Scan for the cell matching the given text and deliver its (X, Y) coordinate at center. 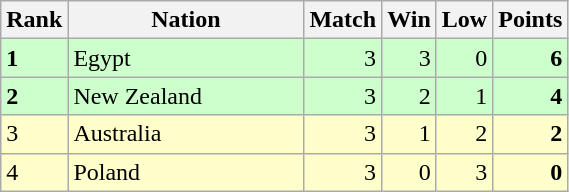
Egypt (186, 58)
Australia (186, 134)
New Zealand (186, 96)
Nation (186, 20)
Match (343, 20)
Low (464, 20)
Win (410, 20)
Points (530, 20)
Poland (186, 172)
6 (530, 58)
Rank (34, 20)
